Identify which cell holds the provided text, then report its (X, Y) central coordinate. 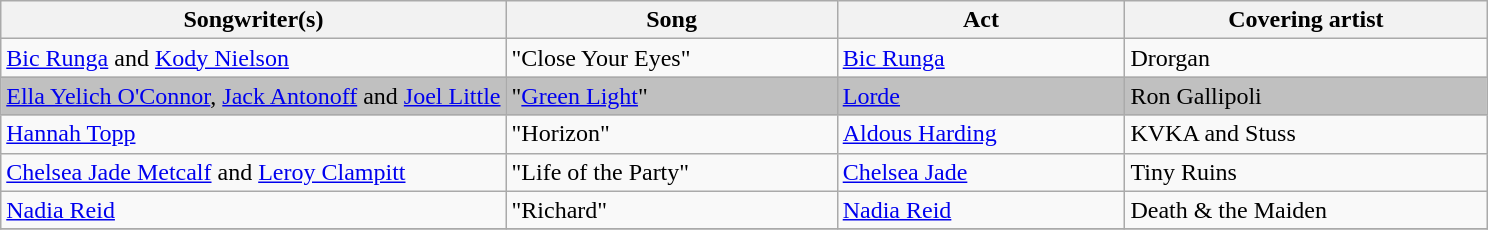
Tiny Ruins (1306, 172)
"Green Light" (672, 96)
Chelsea Jade (981, 172)
Song (672, 20)
"Richard" (672, 210)
"Horizon" (672, 134)
Act (981, 20)
Lorde (981, 96)
Drorgan (1306, 58)
Bic Runga and Kody Nielson (254, 58)
Covering artist (1306, 20)
"Close Your Eyes" (672, 58)
"Life of the Party" (672, 172)
Songwriter(s) (254, 20)
Aldous Harding (981, 134)
Ella Yelich O'Connor, Jack Antonoff and Joel Little (254, 96)
Ron Gallipoli (1306, 96)
Chelsea Jade Metcalf and Leroy Clampitt (254, 172)
KVKA and Stuss (1306, 134)
Bic Runga (981, 58)
Hannah Topp (254, 134)
Death & the Maiden (1306, 210)
